Extract the (x, y) coordinate from the center of the cell holding the provided text.  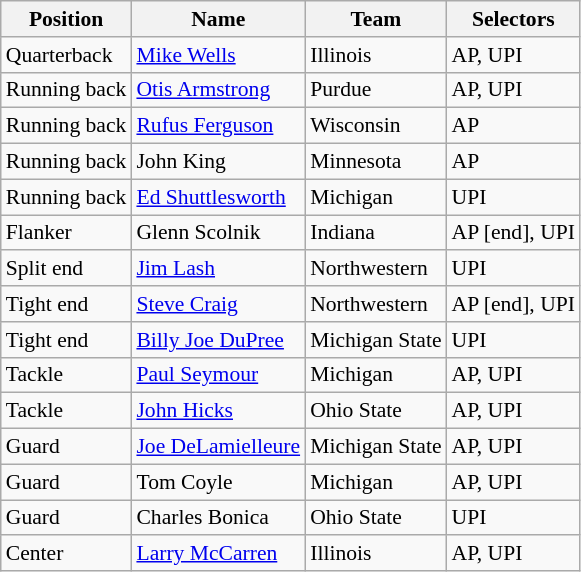
Joe DeLamielleure (218, 447)
Steve Craig (218, 304)
Quarterback (66, 55)
Team (376, 19)
Purdue (376, 90)
John Hicks (218, 411)
Split end (66, 269)
Billy Joe DuPree (218, 340)
Wisconsin (376, 126)
Selectors (514, 19)
Minnesota (376, 162)
Charles Bonica (218, 518)
Tom Coyle (218, 482)
Jim Lash (218, 269)
Larry McCarren (218, 554)
Otis Armstrong (218, 90)
Name (218, 19)
Ed Shuttlesworth (218, 197)
Flanker (66, 233)
John King (218, 162)
Paul Seymour (218, 375)
Center (66, 554)
Mike Wells (218, 55)
Rufus Ferguson (218, 126)
Position (66, 19)
Indiana (376, 233)
Glenn Scolnik (218, 233)
